Scan for the cell matching the given text and deliver its [X, Y] coordinate at center. 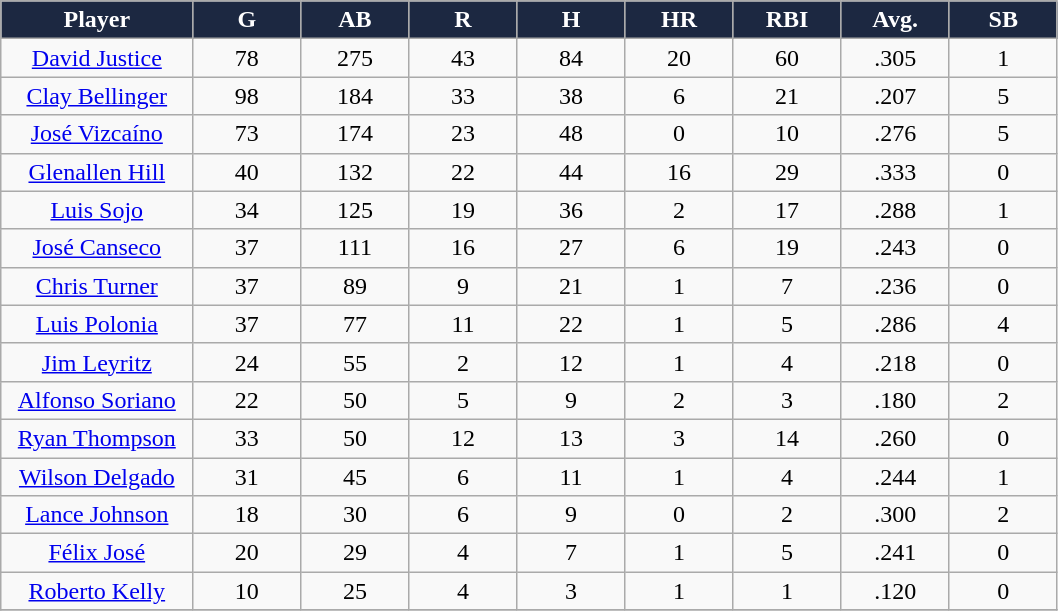
48 [571, 134]
SB [1003, 20]
27 [571, 248]
.333 [895, 172]
.180 [895, 400]
Félix José [97, 553]
60 [787, 58]
.120 [895, 591]
.300 [895, 515]
275 [355, 58]
73 [247, 134]
14 [787, 438]
.236 [895, 286]
José Canseco [97, 248]
RBI [787, 20]
.260 [895, 438]
Player [97, 20]
.276 [895, 134]
Roberto Kelly [97, 591]
45 [355, 477]
Chris Turner [97, 286]
.288 [895, 210]
17 [787, 210]
Glenallen Hill [97, 172]
55 [355, 362]
Jim Leyritz [97, 362]
.207 [895, 96]
Clay Bellinger [97, 96]
125 [355, 210]
R [463, 20]
24 [247, 362]
38 [571, 96]
84 [571, 58]
.218 [895, 362]
40 [247, 172]
89 [355, 286]
132 [355, 172]
.286 [895, 324]
34 [247, 210]
G [247, 20]
.241 [895, 553]
HR [679, 20]
13 [571, 438]
98 [247, 96]
José Vizcaíno [97, 134]
Luis Polonia [97, 324]
H [571, 20]
31 [247, 477]
18 [247, 515]
23 [463, 134]
David Justice [97, 58]
77 [355, 324]
AB [355, 20]
78 [247, 58]
25 [355, 591]
Lance Johnson [97, 515]
174 [355, 134]
44 [571, 172]
30 [355, 515]
111 [355, 248]
184 [355, 96]
36 [571, 210]
Avg. [895, 20]
.243 [895, 248]
43 [463, 58]
.305 [895, 58]
Ryan Thompson [97, 438]
Wilson Delgado [97, 477]
.244 [895, 477]
Alfonso Soriano [97, 400]
Luis Sojo [97, 210]
